Output the (X, Y) coordinate of the center of the cell containing the given text.  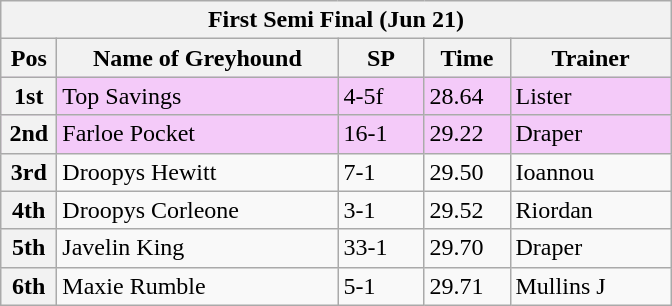
Pos (29, 58)
16-1 (381, 134)
3rd (29, 172)
Farloe Pocket (198, 134)
Maxie Rumble (198, 286)
28.64 (467, 96)
6th (29, 286)
3-1 (381, 210)
SP (381, 58)
29.70 (467, 248)
4th (29, 210)
7-1 (381, 172)
Javelin King (198, 248)
29.50 (467, 172)
Trainer (590, 58)
5-1 (381, 286)
Name of Greyhound (198, 58)
First Semi Final (Jun 21) (336, 20)
Riordan (590, 210)
Lister (590, 96)
5th (29, 248)
1st (29, 96)
Top Savings (198, 96)
29.52 (467, 210)
2nd (29, 134)
Mullins J (590, 286)
Time (467, 58)
Ioannou (590, 172)
Droopys Corleone (198, 210)
33-1 (381, 248)
Droopys Hewitt (198, 172)
29.71 (467, 286)
29.22 (467, 134)
4-5f (381, 96)
